Identify which cell holds the provided text, then report its (X, Y) central coordinate. 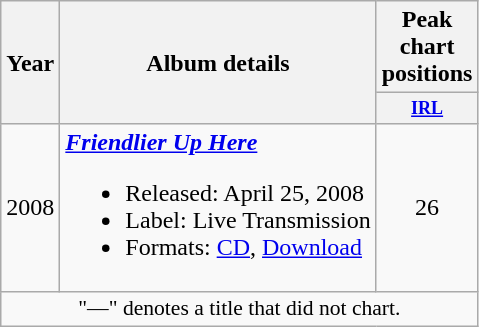
IRL (427, 108)
Year (30, 62)
26 (427, 208)
2008 (30, 208)
Peak chart positions (427, 47)
Friendlier Up HereReleased: April 25, 2008Label: Live TransmissionFormats: CD, Download (218, 208)
Album details (218, 62)
"—" denotes a title that did not chart. (240, 309)
